Output the [X, Y] coordinate of the center of the cell containing the given text.  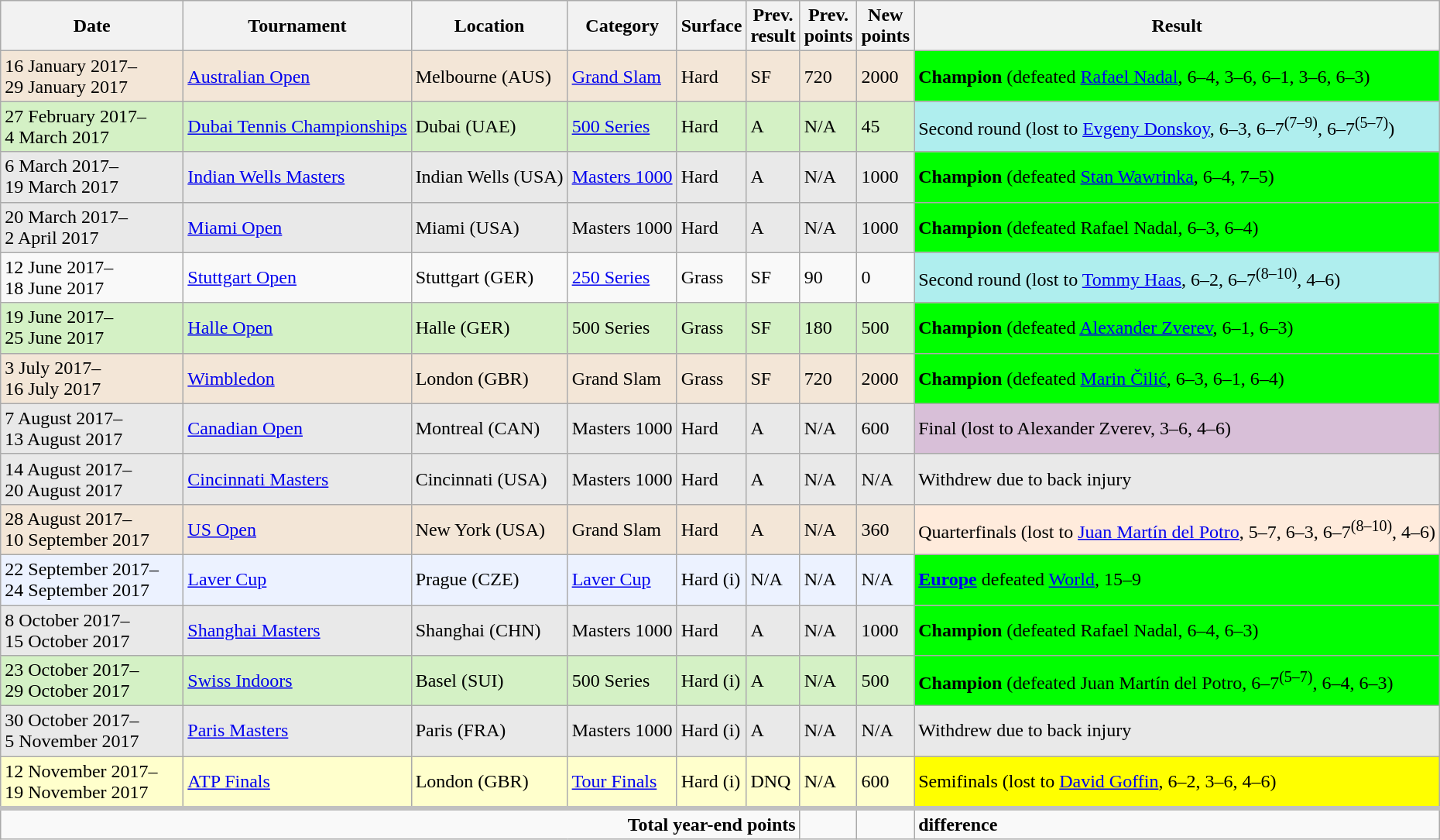
Cincinnati (USA) [489, 478]
22 September 2017–24 September 2017 [92, 579]
30 October 2017–5 November 2017 [92, 731]
180 [828, 328]
Champion (defeated Juan Martín del Potro, 6–7(5–7), 6–4, 6–3) [1177, 681]
Canadian Open [297, 429]
Tour Finals [622, 782]
Stuttgart Open [297, 277]
8 October 2017–15 October 2017 [92, 630]
Quarterfinals (lost to Juan Martín del Potro, 5–7, 6–3, 6–7(8–10), 4–6) [1177, 530]
19 June 2017–25 June 2017 [92, 328]
Indian Wells Masters [297, 177]
Champion (defeated Rafael Nadal, 6–4, 6–3) [1177, 630]
Shanghai (CHN) [489, 630]
Indian Wells (USA) [489, 177]
12 June 2017–18 June 2017 [92, 277]
Halle (GER) [489, 328]
Champion (defeated Marin Čilić, 6–3, 6–1, 6–4) [1177, 378]
Paris (FRA) [489, 731]
Champion (defeated Alexander Zverev, 6–1, 6–3) [1177, 328]
45 [886, 127]
Wimbledon [297, 378]
ATP Finals [297, 782]
0 [886, 277]
90 [828, 277]
Result [1177, 26]
Stuttgart (GER) [489, 277]
28 August 2017–10 September 2017 [92, 530]
27 February 2017– 4 March 2017 [92, 127]
Australian Open [297, 76]
Champion (defeated Rafael Nadal, 6–3, 6–4) [1177, 228]
360 [886, 530]
DNQ [773, 782]
14 August 2017–20 August 2017 [92, 478]
New York (USA) [489, 530]
Miami Open [297, 228]
Champion (defeated Rafael Nadal, 6–4, 3–6, 6–1, 3–6, 6–3) [1177, 76]
Tournament [297, 26]
Total year-end points [400, 824]
Basel (SUI) [489, 681]
23 October 2017–29 October 2017 [92, 681]
difference [1177, 824]
Location [489, 26]
Montreal (CAN) [489, 429]
20 March 2017–2 April 2017 [92, 228]
6 March 2017–19 March 2017 [92, 177]
12 November 2017–19 November 2017 [92, 782]
Prev.points [828, 26]
Category [622, 26]
Cincinnati Masters [297, 478]
Champion (defeated Stan Wawrinka, 6–4, 7–5) [1177, 177]
Prev.result [773, 26]
Paris Masters [297, 731]
Melbourne (AUS) [489, 76]
Prague (CZE) [489, 579]
Surface [711, 26]
US Open [297, 530]
Shanghai Masters [297, 630]
Second round (lost to Evgeny Donskoy, 6–3, 6–7(7–9), 6–7(5–7)) [1177, 127]
Swiss Indoors [297, 681]
250 Series [622, 277]
7 August 2017–13 August 2017 [92, 429]
Newpoints [886, 26]
Dubai Tennis Championships [297, 127]
Halle Open [297, 328]
Semifinals (lost to David Goffin, 6–2, 3–6, 4–6) [1177, 782]
Final (lost to Alexander Zverev, 3–6, 4–6) [1177, 429]
3 July 2017–16 July 2017 [92, 378]
Date [92, 26]
Second round (lost to Tommy Haas, 6–2, 6–7(8–10), 4–6) [1177, 277]
Europe defeated World, 15–9 [1177, 579]
Dubai (UAE) [489, 127]
Miami (USA) [489, 228]
16 January 2017–29 January 2017 [92, 76]
